Extract the [X, Y] coordinate from the center of the cell holding the provided text.  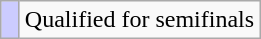
Qualified for semifinals [139, 20]
